Provide the (X, Y) coordinate of the cell's center where the given text is located.  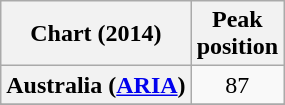
Australia (ARIA) (96, 85)
87 (237, 85)
Chart (2014) (96, 34)
Peakposition (237, 34)
